From the cell containing the given text, extract its center point as [x, y] coordinate. 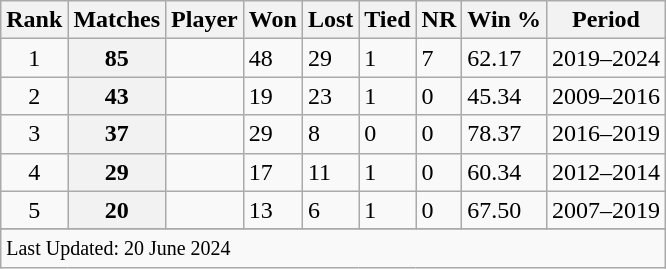
2 [34, 96]
Win % [504, 20]
Tied [388, 20]
Won [272, 20]
48 [272, 58]
85 [117, 58]
Matches [117, 20]
7 [439, 58]
Player [205, 20]
2007–2019 [606, 210]
8 [330, 134]
6 [330, 210]
20 [117, 210]
Lost [330, 20]
62.17 [504, 58]
67.50 [504, 210]
78.37 [504, 134]
45.34 [504, 96]
19 [272, 96]
NR [439, 20]
Period [606, 20]
13 [272, 210]
Rank [34, 20]
2016–2019 [606, 134]
4 [34, 172]
3 [34, 134]
37 [117, 134]
43 [117, 96]
5 [34, 210]
17 [272, 172]
2019–2024 [606, 58]
23 [330, 96]
2012–2014 [606, 172]
11 [330, 172]
Last Updated: 20 June 2024 [334, 248]
2009–2016 [606, 96]
60.34 [504, 172]
